Locate the cell with the specified text and output its [x, y] center coordinate. 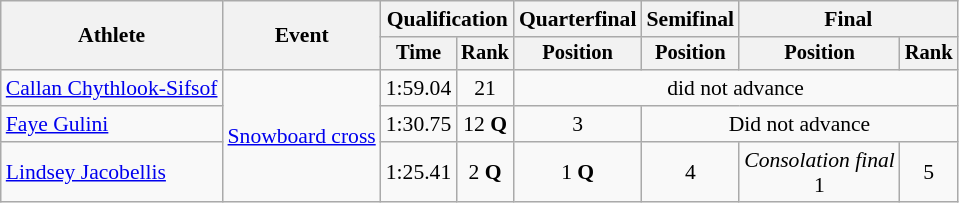
2 Q [485, 172]
Consolation final1 [820, 172]
did not advance [736, 88]
1:30.75 [418, 124]
Faye Gulini [112, 124]
21 [485, 88]
1:59.04 [418, 88]
3 [578, 124]
1 Q [578, 172]
Final [848, 19]
Quarterfinal [578, 19]
1:25.41 [418, 172]
Callan Chythlook-Sifsof [112, 88]
5 [929, 172]
Lindsey Jacobellis [112, 172]
Qualification [448, 19]
Event [302, 36]
Semifinal [690, 19]
Time [418, 54]
Did not advance [799, 124]
12 Q [485, 124]
Snowboard cross [302, 136]
Athlete [112, 36]
4 [690, 172]
